For the text-containing cell, return its midpoint in [X, Y] coordinate format. 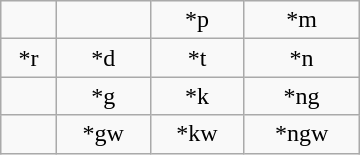
*ngw [302, 134]
*gw [103, 134]
*k [197, 96]
*t [197, 58]
*p [197, 20]
*m [302, 20]
*n [302, 58]
*r [29, 58]
*g [103, 96]
*ng [302, 96]
*kw [197, 134]
*d [103, 58]
